Scan for the cell matching the given text and deliver its [x, y] coordinate at center. 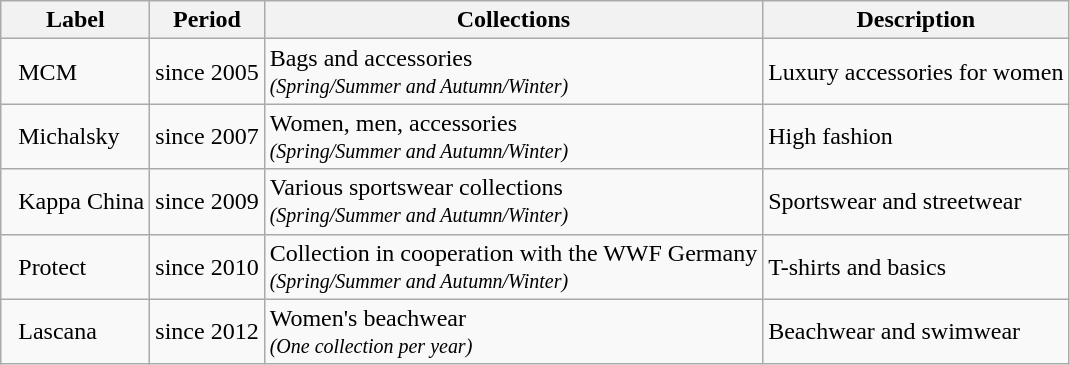
Period [207, 20]
Beachwear and swimwear [916, 332]
Sportswear and streetwear [916, 202]
Collection in cooperation with the WWF Germany(Spring/Summer and Autumn/Winter) [514, 266]
Label [76, 20]
since 2010 [207, 266]
Women's beachwear(One collection per year) [514, 332]
Michalsky [76, 136]
T-shirts and basics [916, 266]
High fashion [916, 136]
Various sportswear collections (Spring/Summer and Autumn/Winter) [514, 202]
Women, men, accessories (Spring/Summer and Autumn/Winter) [514, 136]
Collections [514, 20]
MCM [76, 72]
since 2012 [207, 332]
Protect [76, 266]
Description [916, 20]
Lascana [76, 332]
since 2009 [207, 202]
since 2007 [207, 136]
Luxury accessories for women [916, 72]
Kappa China [76, 202]
Bags and accessories (Spring/Summer and Autumn/Winter) [514, 72]
since 2005 [207, 72]
